Capture the cell that displays the provided text and extract its [x, y] central coordinate. 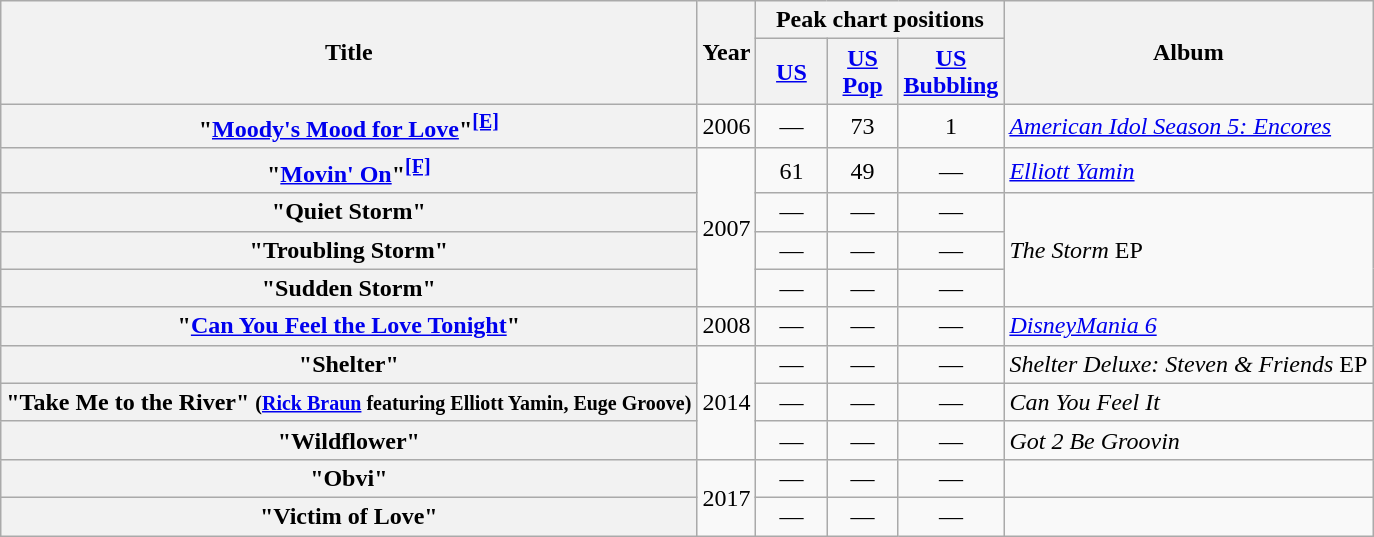
73 [862, 126]
"Wildflower" [349, 440]
"Moody's Mood for Love"[E] [349, 126]
Got 2 Be Groovin [1188, 440]
2006 [726, 126]
2008 [726, 326]
61 [792, 170]
2017 [726, 497]
1 [951, 126]
US Pop [862, 72]
"Take Me to the River" (Rick Braun featuring Elliott Yamin, Euge Groove) [349, 402]
"Quiet Storm" [349, 212]
"Obvi" [349, 478]
Elliott Yamin [1188, 170]
2014 [726, 402]
DisneyMania 6 [1188, 326]
"Troubling Storm" [349, 250]
Can You Feel It [1188, 402]
49 [862, 170]
"Sudden Storm" [349, 288]
Title [349, 52]
Peak chart positions [880, 20]
US Bubbling [951, 72]
2007 [726, 228]
American Idol Season 5: Encores [1188, 126]
US [792, 72]
"Can You Feel the Love Tonight" [349, 326]
Year [726, 52]
"Victim of Love" [349, 516]
"Movin' On"[F] [349, 170]
The Storm EP [1188, 250]
Shelter Deluxe: Steven & Friends EP [1188, 364]
"Shelter" [349, 364]
Album [1188, 52]
